Find where the given text appears and provide that cell's center as (X, Y) coordinate. 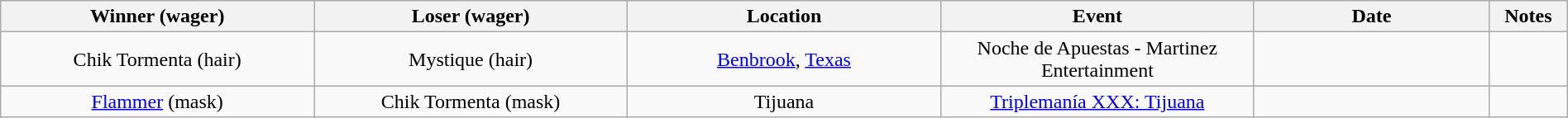
Winner (wager) (157, 17)
Mystique (hair) (471, 59)
Chik Tormenta (hair) (157, 59)
Benbrook, Texas (784, 59)
Tijuana (784, 101)
Flammer (mask) (157, 101)
Notes (1528, 17)
Date (1371, 17)
Chik Tormenta (mask) (471, 101)
Loser (wager) (471, 17)
Triplemanía XXX: Tijuana (1097, 101)
Location (784, 17)
Event (1097, 17)
Noche de Apuestas - Martinez Entertainment (1097, 59)
